Output the [x, y] coordinate of the center of the cell containing the given text.  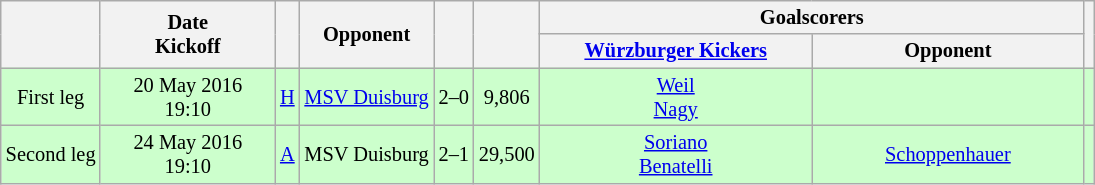
2–1 [454, 154]
A [287, 154]
20 May 201619:10 [188, 97]
First leg [51, 97]
24 May 201619:10 [188, 154]
DateKickoff [188, 34]
Soriano Benatelli [676, 154]
9,806 [507, 97]
Second leg [51, 154]
29,500 [507, 154]
Goalscorers [812, 17]
Weil Nagy [676, 97]
H [287, 97]
2–0 [454, 97]
Würzburger Kickers [676, 51]
Schoppenhauer [948, 154]
